Return [X, Y] of the center of cell containing provided text 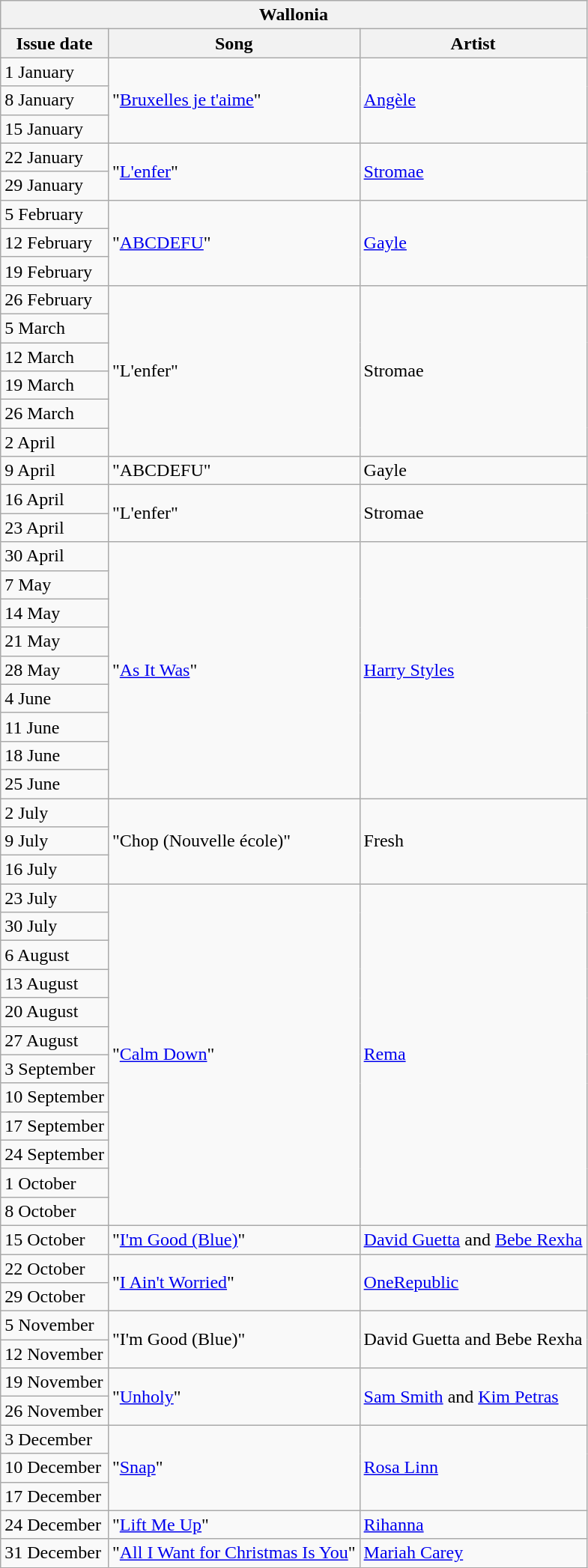
Fresh [473, 841]
Artist [473, 43]
15 January [55, 129]
25 June [55, 784]
"Lift Me Up" [234, 1525]
5 November [55, 1326]
Issue date [55, 43]
22 October [55, 1269]
29 October [55, 1297]
17 September [55, 1126]
21 May [55, 641]
30 July [55, 927]
"I Ain't Worried" [234, 1283]
10 September [55, 1097]
26 March [55, 414]
1 October [55, 1183]
5 February [55, 214]
Rihanna [473, 1525]
12 February [55, 242]
Wallonia [294, 15]
11 June [55, 727]
28 May [55, 670]
3 September [55, 1069]
8 January [55, 100]
8 October [55, 1211]
24 September [55, 1154]
"As It Was" [234, 671]
7 May [55, 585]
16 July [55, 870]
2 July [55, 812]
16 April [55, 499]
Rosa Linn [473, 1468]
27 August [55, 1040]
Harry Styles [473, 671]
"Unholy" [234, 1397]
Mariah Carey [473, 1553]
"Bruxelles je t'aime" [234, 100]
13 August [55, 983]
23 July [55, 898]
19 November [55, 1382]
29 January [55, 186]
10 December [55, 1468]
26 February [55, 299]
OneRepublic [473, 1283]
31 December [55, 1553]
22 January [55, 157]
20 August [55, 1012]
12 March [55, 357]
19 February [55, 271]
6 August [55, 955]
9 April [55, 471]
15 October [55, 1239]
3 December [55, 1439]
"Snap" [234, 1468]
23 April [55, 528]
Rema [473, 1055]
9 July [55, 841]
Sam Smith and Kim Petras [473, 1397]
26 November [55, 1411]
24 December [55, 1525]
"Calm Down" [234, 1055]
2 April [55, 442]
19 March [55, 385]
Angèle [473, 100]
17 December [55, 1496]
30 April [55, 556]
14 May [55, 613]
12 November [55, 1354]
1 January [55, 72]
Song [234, 43]
"All I Want for Christmas Is You" [234, 1553]
18 June [55, 755]
5 March [55, 328]
4 June [55, 698]
"Chop (Nouvelle école)" [234, 841]
